Scan for the cell matching the given text and deliver its (X, Y) coordinate at center. 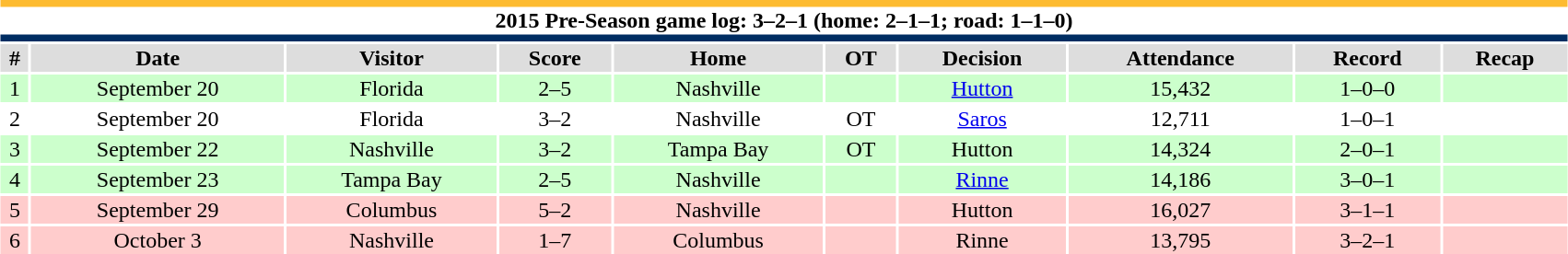
14,324 (1181, 149)
1–0–0 (1367, 88)
Home (719, 58)
5 (15, 210)
September 29 (158, 210)
3–2–1 (1367, 240)
1–0–1 (1367, 119)
6 (15, 240)
Date (158, 58)
4 (15, 179)
16,027 (1181, 210)
Visitor (392, 58)
1 (15, 88)
15,432 (1181, 88)
# (15, 58)
3–1–1 (1367, 210)
2–0–1 (1367, 149)
Decision (982, 58)
Record (1367, 58)
1–7 (555, 240)
Attendance (1181, 58)
Saros (982, 119)
Recap (1505, 58)
3 (15, 149)
5–2 (555, 210)
12,711 (1181, 119)
2015 Pre-Season game log: 3–2–1 (home: 2–1–1; road: 1–1–0) (784, 20)
14,186 (1181, 179)
3–0–1 (1367, 179)
2 (15, 119)
October 3 (158, 240)
September 22 (158, 149)
13,795 (1181, 240)
September 23 (158, 179)
Score (555, 58)
